Output the (X, Y) coordinate of the center of the cell containing the given text.  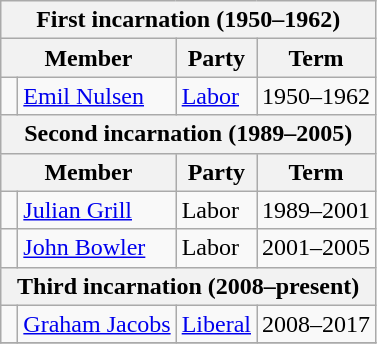
2008–2017 (316, 324)
1950–1962 (316, 96)
2001–2005 (316, 248)
Liberal (216, 324)
Julian Grill (97, 210)
Third incarnation (2008–present) (188, 286)
Graham Jacobs (97, 324)
John Bowler (97, 248)
Emil Nulsen (97, 96)
Second incarnation (1989–2005) (188, 134)
First incarnation (1950–1962) (188, 20)
1989–2001 (316, 210)
